Return [X, Y] of the center of cell containing provided text 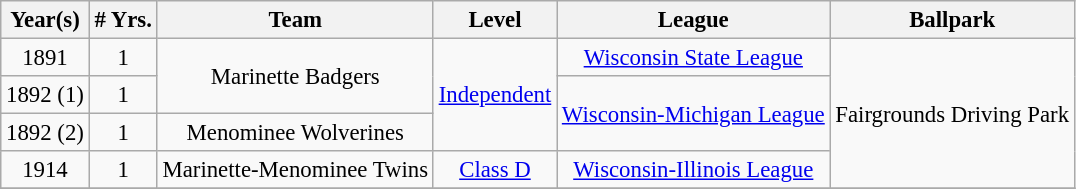
Wisconsin-Illinois League [694, 170]
Ballpark [952, 20]
# Yrs. [123, 20]
Marinette Badgers [295, 76]
1891 [45, 58]
Team [295, 20]
Year(s) [45, 20]
Wisconsin State League [694, 58]
Level [494, 20]
1914 [45, 170]
1892 (2) [45, 133]
Menominee Wolverines [295, 133]
Independent [494, 96]
Class D [494, 170]
Wisconsin-Michigan League [694, 114]
1892 (1) [45, 95]
Marinette-Menominee Twins [295, 170]
Fairgrounds Driving Park [952, 114]
League [694, 20]
